From the cell containing the given text, extract its center point as (x, y) coordinate. 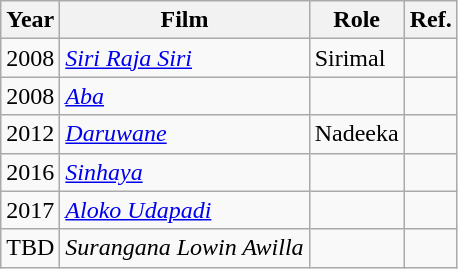
2017 (30, 210)
Surangana Lowin Awilla (184, 248)
TBD (30, 248)
Sirimal (356, 58)
Aloko Udapadi (184, 210)
Daruwane (184, 134)
2012 (30, 134)
Ref. (430, 20)
Role (356, 20)
Aba (184, 96)
Nadeeka (356, 134)
Year (30, 20)
Siri Raja Siri (184, 58)
Film (184, 20)
2016 (30, 172)
Sinhaya (184, 172)
